Determine the (X, Y) coordinate at the center of the cell enclosing the given text.  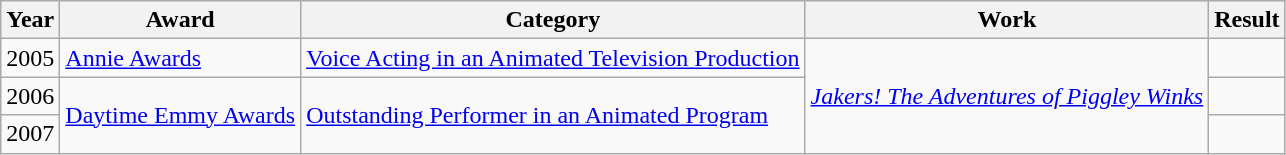
Annie Awards (180, 58)
2006 (30, 96)
Result (1247, 20)
Voice Acting in an Animated Television Production (553, 58)
Category (553, 20)
Work (1007, 20)
2007 (30, 134)
Award (180, 20)
Daytime Emmy Awards (180, 115)
Outstanding Performer in an Animated Program (553, 115)
Jakers! The Adventures of Piggley Winks (1007, 96)
Year (30, 20)
2005 (30, 58)
